Search for the cell housing the specified text and yield its [X, Y] center coordinate. 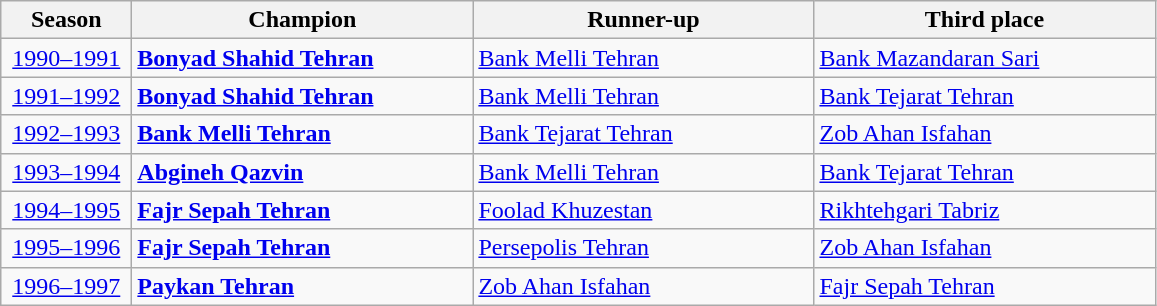
Persepolis Tehran [644, 248]
Bank Mazandaran Sari [984, 58]
Third place [984, 20]
Abgineh Qazvin [302, 172]
1991–1992 [66, 96]
Foolad Khuzestan [644, 210]
Champion [302, 20]
Runner-up [644, 20]
1993–1994 [66, 172]
Paykan Tehran [302, 286]
Season [66, 20]
1992–1993 [66, 134]
1990–1991 [66, 58]
1996–1997 [66, 286]
1994–1995 [66, 210]
Rikhtehgari Tabriz [984, 210]
1995–1996 [66, 248]
